Identify which cell holds the provided text, then report its (X, Y) central coordinate. 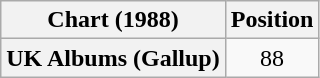
88 (272, 58)
Chart (1988) (113, 20)
UK Albums (Gallup) (113, 58)
Position (272, 20)
